Determine the [x, y] coordinate at the center of the cell enclosing the given text.  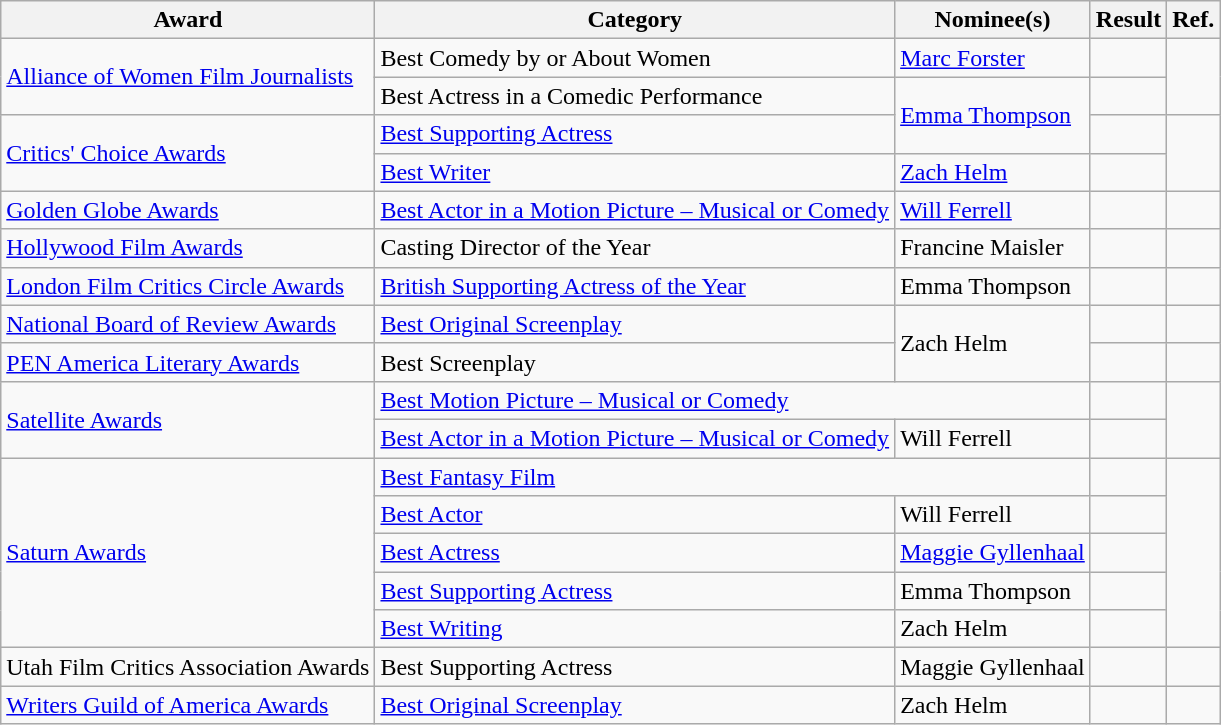
Best Screenplay [635, 362]
National Board of Review Awards [188, 324]
Critics' Choice Awards [188, 153]
Saturn Awards [188, 553]
Marc Forster [993, 58]
Best Fantasy Film [732, 477]
Ref. [1194, 20]
Category [635, 20]
Best Writer [635, 172]
Satellite Awards [188, 419]
Golden Globe Awards [188, 210]
Nominee(s) [993, 20]
Utah Film Critics Association Awards [188, 667]
Francine Maisler [993, 248]
Best Actress [635, 553]
Casting Director of the Year [635, 248]
Best Actress in a Comedic Performance [635, 96]
Hollywood Film Awards [188, 248]
Best Writing [635, 629]
Best Comedy by or About Women [635, 58]
PEN America Literary Awards [188, 362]
Best Actor [635, 515]
London Film Critics Circle Awards [188, 286]
Best Motion Picture – Musical or Comedy [732, 400]
Award [188, 20]
Writers Guild of America Awards [188, 705]
British Supporting Actress of the Year [635, 286]
Result [1128, 20]
Alliance of Women Film Journalists [188, 77]
